Pinpoint the cell where the given text exists, returning its (x, y) midpoint coordinate. 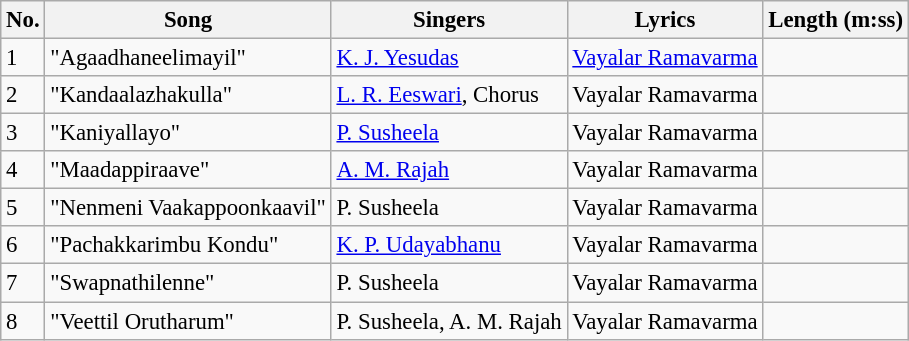
L. R. Eeswari, Chorus (449, 95)
A. M. Rajah (449, 170)
"Kandaalazhakulla" (188, 95)
Song (188, 20)
1 (23, 58)
"Pachakkarimbu Kondu" (188, 245)
"Nenmeni Vaakappoonkaavil" (188, 208)
Singers (449, 20)
7 (23, 283)
No. (23, 20)
2 (23, 95)
"Veettil Orutharum" (188, 321)
K. J. Yesudas (449, 58)
"Maadappiraave" (188, 170)
3 (23, 133)
4 (23, 170)
6 (23, 245)
"Kaniyallayo" (188, 133)
5 (23, 208)
"Agaadhaneelimayil" (188, 58)
K. P. Udayabhanu (449, 245)
Lyrics (665, 20)
8 (23, 321)
"Swapnathilenne" (188, 283)
Length (m:ss) (836, 20)
P. Susheela, A. M. Rajah (449, 321)
